Detect which cell encompasses the target text, then output its (X, Y) center coordinate. 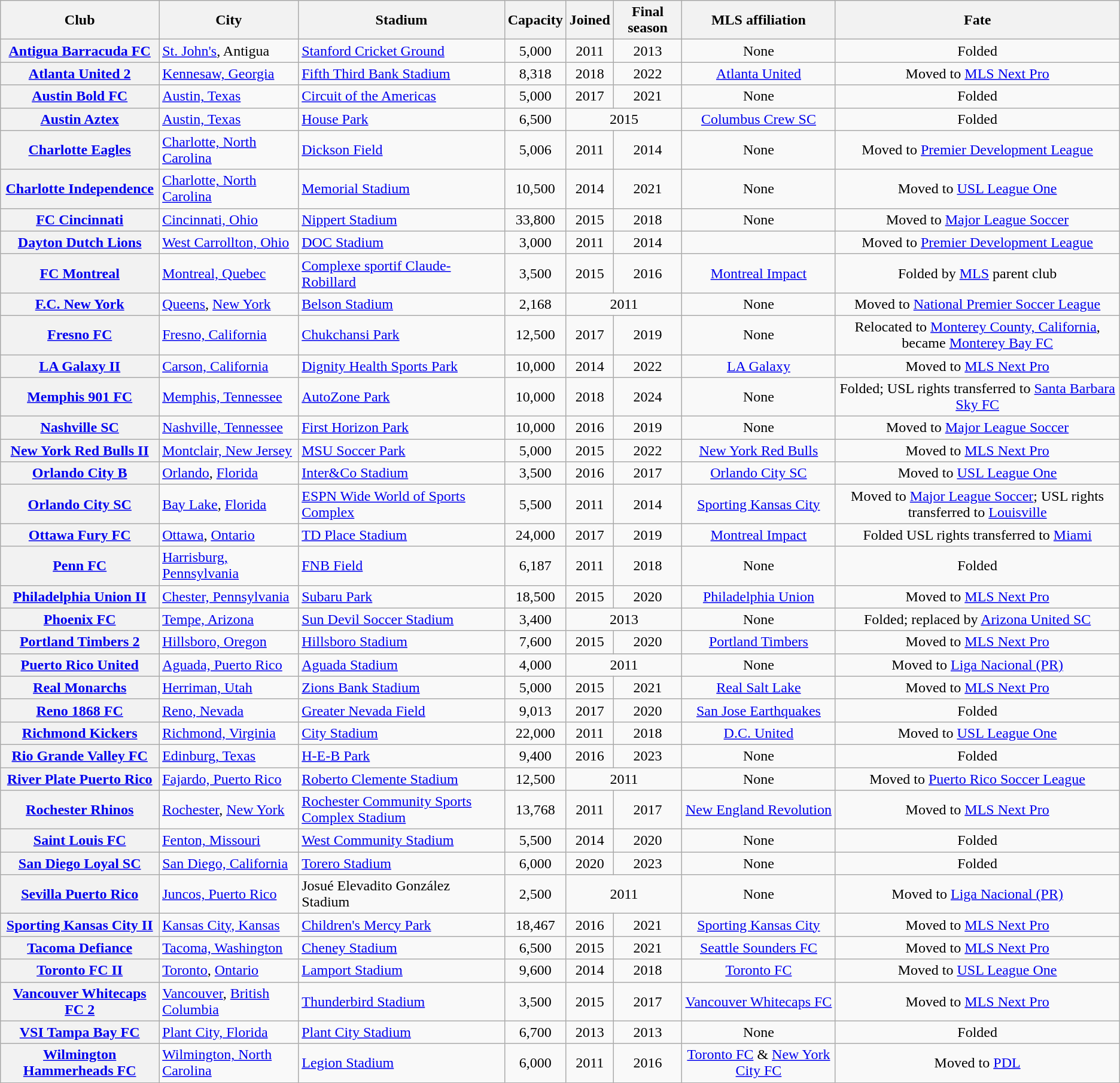
Ottawa, Ontario (229, 535)
Vancouver Whitecaps FC 2 (80, 1002)
Montreal, Quebec (229, 273)
Puerto Rico United (80, 665)
Fresno, California (229, 335)
St. John's, Antigua (229, 51)
Cheney Stadium (401, 948)
Inter&Co Stadium (401, 473)
Lamport Stadium (401, 971)
Moved to Major League Soccer; USL rights transferred to Louisville (978, 504)
VSI Tampa Bay FC (80, 1032)
Tacoma Defiance (80, 948)
4,000 (535, 665)
Fresno FC (80, 335)
H-E-B Park (401, 756)
Ottawa Fury FC (80, 535)
22,000 (535, 733)
Tacoma, Washington (229, 948)
Aguada Stadium (401, 665)
9,400 (535, 756)
Kansas City, Kansas (229, 925)
West Community Stadium (401, 841)
Atlanta United (759, 74)
33,800 (535, 220)
Richmond Kickers (80, 733)
Penn FC (80, 566)
Edinburg, Texas (229, 756)
Legion Stadium (401, 1063)
Capacity (535, 20)
FC Cincinnati (80, 220)
Orlando, Florida (229, 473)
City (229, 20)
2,500 (535, 894)
24,000 (535, 535)
9,600 (535, 971)
Folded by MLS parent club (978, 273)
Torero Stadium (401, 863)
First Horizon Park (401, 428)
Nashville SC (80, 428)
Moved to PDL (978, 1063)
Final season (647, 20)
18,500 (535, 597)
Children's Mercy Park (401, 925)
Greater Nevada Field (401, 710)
ESPN Wide World of Sports Complex (401, 504)
Dayton Dutch Lions (80, 242)
Seattle Sounders FC (759, 948)
Cincinnati, Ohio (229, 220)
Aguada, Puerto Rico (229, 665)
TD Place Stadium (401, 535)
House Park (401, 119)
Zions Bank Stadium (401, 687)
Wilmington, North Carolina (229, 1063)
F.C. New York (80, 304)
Richmond, Virginia (229, 733)
San Diego Loyal SC (80, 863)
Portland Timbers (759, 642)
Carson, California (229, 366)
Belson Stadium (401, 304)
Rio Grande Valley FC (80, 756)
Wilmington Hammerheads FC (80, 1063)
10,500 (535, 189)
Vancouver, British Columbia (229, 1002)
Sporting Kansas City II (80, 925)
6,187 (535, 566)
7,600 (535, 642)
Stadium (401, 20)
AutoZone Park (401, 397)
Dignity Health Sports Park (401, 366)
Tempe, Arizona (229, 619)
Columbus Crew SC (759, 119)
D.C. United (759, 733)
Queens, New York (229, 304)
Folded; replaced by Arizona United SC (978, 619)
6,700 (535, 1032)
San Jose Earthquakes (759, 710)
New York Red Bulls (759, 451)
Reno 1868 FC (80, 710)
Chukchansi Park (401, 335)
Toronto, Ontario (229, 971)
8,318 (535, 74)
San Diego, California (229, 863)
Real Salt Lake (759, 687)
Plant City Stadium (401, 1032)
West Carrollton, Ohio (229, 242)
3,000 (535, 242)
Antigua Barracuda FC (80, 51)
LA Galaxy (759, 366)
Thunderbird Stadium (401, 1002)
Vancouver Whitecaps FC (759, 1002)
13,768 (535, 810)
DOC Stadium (401, 242)
Charlotte Independence (80, 189)
Moved to National Premier Soccer League (978, 304)
Roberto Clemente Stadium (401, 778)
Club (80, 20)
Stanford Cricket Ground (401, 51)
Memphis, Tennessee (229, 397)
FC Montreal (80, 273)
3,400 (535, 619)
Portland Timbers 2 (80, 642)
Folded; USL rights transferred to Santa Barbara Sky FC (978, 397)
FNB Field (401, 566)
2,168 (535, 304)
Memorial Stadium (401, 189)
Philadelphia Union II (80, 597)
Fajardo, Puerto Rico (229, 778)
Orlando City B (80, 473)
Dickson Field (401, 150)
Relocated to Monterey County, California, became Monterey Bay FC (978, 335)
Folded USL rights transferred to Miami (978, 535)
9,013 (535, 710)
New York Red Bulls II (80, 451)
Bay Lake, Florida (229, 504)
Juncos, Puerto Rico (229, 894)
Rochester Rhinos (80, 810)
MLS affiliation (759, 20)
Austin Aztex (80, 119)
Chester, Pennsylvania (229, 597)
Circuit of the Americas (401, 96)
Fenton, Missouri (229, 841)
Atlanta United 2 (80, 74)
Austin Bold FC (80, 96)
New England Revolution (759, 810)
Saint Louis FC (80, 841)
City Stadium (401, 733)
2024 (647, 397)
Nashville, Tennessee (229, 428)
Charlotte Eagles (80, 150)
Kennesaw, Georgia (229, 74)
Toronto FC II (80, 971)
Nippert Stadium (401, 220)
Herriman, Utah (229, 687)
LA Galaxy II (80, 366)
Subaru Park (401, 597)
Rochester Community Sports Complex Stadium (401, 810)
Sevilla Puerto Rico (80, 894)
Toronto FC & New York City FC (759, 1063)
Toronto FC (759, 971)
18,467 (535, 925)
5,006 (535, 150)
Reno, Nevada (229, 710)
Josué Elevadito González Stadium (401, 894)
Fifth Third Bank Stadium (401, 74)
MSU Soccer Park (401, 451)
Philadelphia Union (759, 597)
River Plate Puerto Rico (80, 778)
Moved to Puerto Rico Soccer League (978, 778)
Plant City, Florida (229, 1032)
Montclair, New Jersey (229, 451)
Complexe sportif Claude-Robillard (401, 273)
Real Monarchs (80, 687)
Fate (978, 20)
Hillsboro Stadium (401, 642)
Hillsboro, Oregon (229, 642)
Harrisburg, Pennsylvania (229, 566)
Memphis 901 FC (80, 397)
Rochester, New York (229, 810)
Sun Devil Soccer Stadium (401, 619)
Phoenix FC (80, 619)
Joined (590, 20)
